Return [X, Y] of the center of cell containing provided text 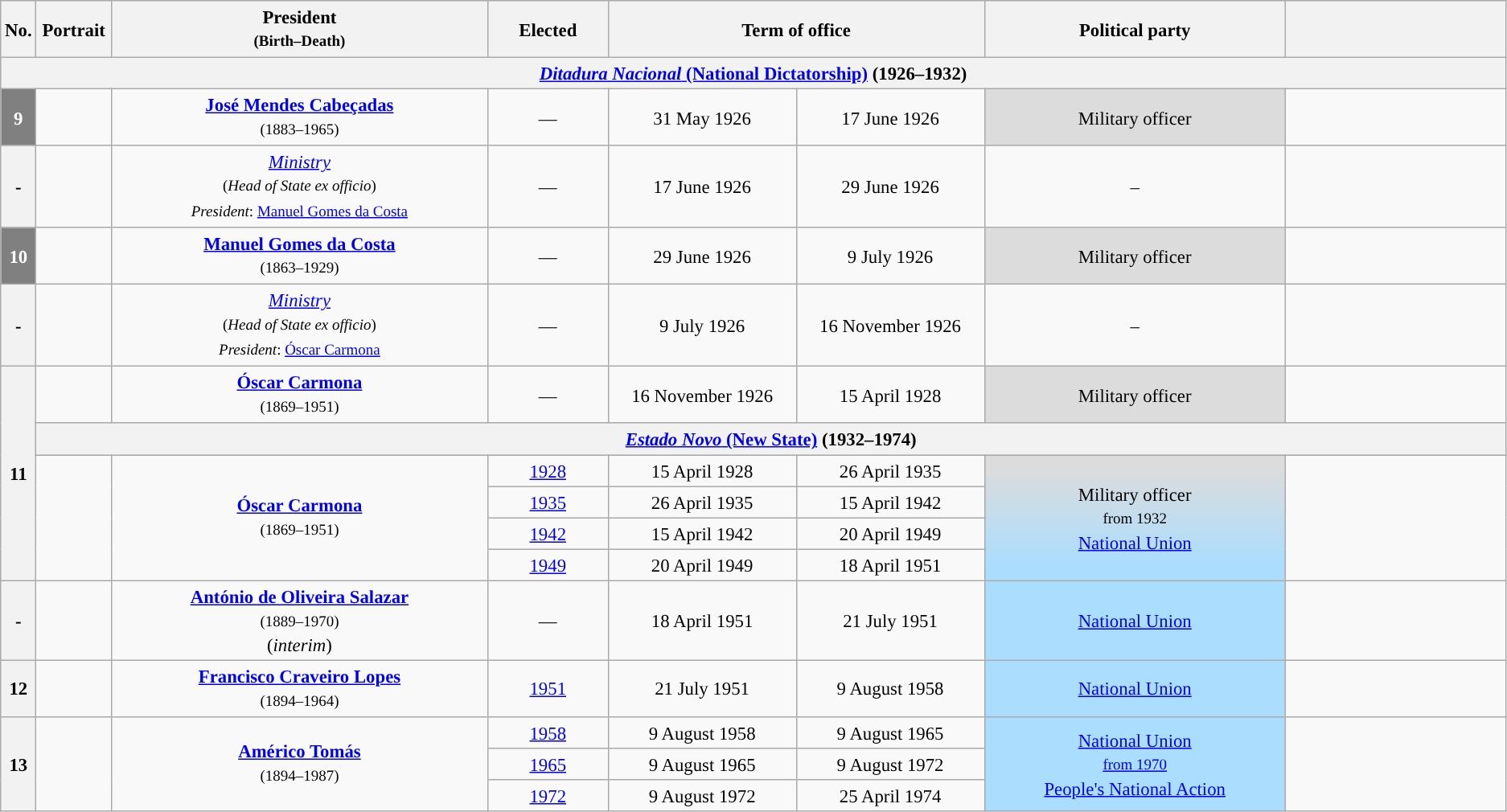
No. [18, 29]
Francisco Craveiro Lopes(1894–1964) [299, 688]
1972 [548, 796]
President(Birth–Death) [299, 29]
Term of office [796, 29]
José Mendes Cabeçadas(1883–1965) [299, 117]
1958 [548, 733]
10 [18, 256]
1928 [548, 471]
Military officerfrom 1932National Union [1135, 518]
Political party [1135, 29]
Portrait [74, 29]
1942 [548, 534]
Ditadura Nacional (National Dictatorship) (1926–1932) [753, 74]
31 May 1926 [702, 117]
11 [18, 474]
1949 [548, 564]
1935 [548, 502]
António de Oliveira Salazar(1889–1970)(interim) [299, 621]
Américo Tomás(1894–1987) [299, 764]
National Unionfrom 1970People's National Action [1135, 764]
25 April 1974 [890, 796]
Elected [548, 29]
1951 [548, 688]
1965 [548, 764]
Estado Novo (New State) (1932–1974) [771, 439]
9 [18, 117]
Ministry(Head of State ex officio)President: Manuel Gomes da Costa [299, 187]
12 [18, 688]
Ministry(Head of State ex officio)President: Óscar Carmona [299, 326]
Manuel Gomes da Costa(1863–1929) [299, 256]
13 [18, 764]
